From the cell containing the given text, extract its center point as (x, y) coordinate. 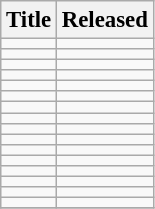
Released (104, 20)
Title (29, 20)
